For the text-containing cell, return its midpoint in (X, Y) coordinate format. 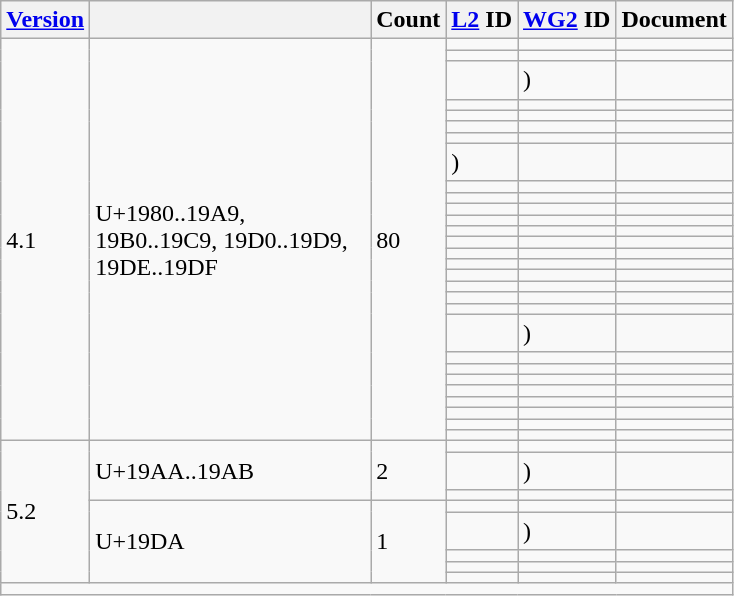
80 (408, 240)
Document (674, 20)
2 (408, 471)
5.2 (46, 512)
WG2 ID (567, 20)
1 (408, 542)
L2 ID (482, 20)
Version (46, 20)
4.1 (46, 240)
U+1980..19A9, 19B0..19C9, 19D0..19D9, 19DE..19DF (230, 240)
U+19DA (230, 542)
U+19AA..19AB (230, 471)
Count (408, 20)
